Scan for the cell matching the given text and deliver its [x, y] coordinate at center. 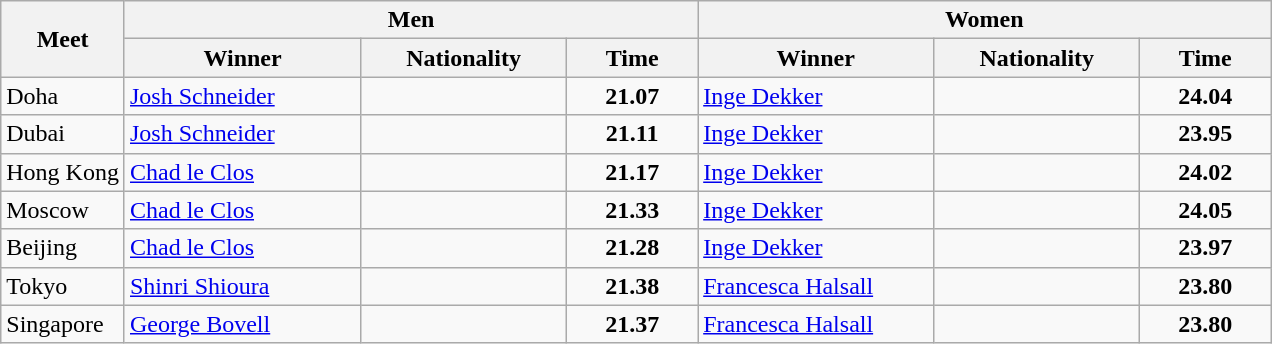
23.95 [1206, 134]
21.11 [632, 134]
21.28 [632, 248]
21.17 [632, 172]
24.04 [1206, 96]
Men [410, 20]
Hong Kong [63, 172]
Beijing [63, 248]
21.38 [632, 286]
Meet [63, 39]
23.97 [1206, 248]
21.33 [632, 210]
Moscow [63, 210]
Shinri Shioura [242, 286]
24.05 [1206, 210]
Women [984, 20]
Singapore [63, 324]
Tokyo [63, 286]
Dubai [63, 134]
21.07 [632, 96]
24.02 [1206, 172]
Doha [63, 96]
21.37 [632, 324]
George Bovell [242, 324]
